For the text-containing cell, return its midpoint in (X, Y) coordinate format. 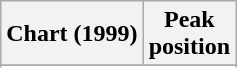
Peakposition (189, 34)
Chart (1999) (72, 34)
